Determine the (X, Y) coordinate at the center of the cell enclosing the given text.  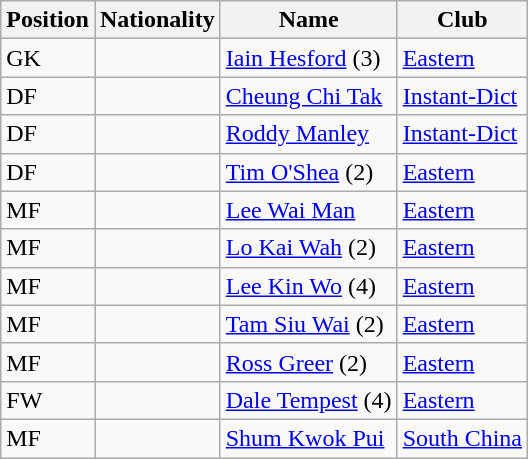
Name (308, 20)
Lee Wai Man (308, 210)
Nationality (157, 20)
Cheung Chi Tak (308, 96)
Ross Greer (2) (308, 362)
Club (462, 20)
Iain Hesford (3) (308, 58)
Shum Kwok Pui (308, 438)
FW (48, 400)
Tam Siu Wai (2) (308, 324)
Lee Kin Wo (4) (308, 286)
Roddy Manley (308, 134)
Position (48, 20)
GK (48, 58)
Lo Kai Wah (2) (308, 248)
Dale Tempest (4) (308, 400)
Tim O'Shea (2) (308, 172)
South China (462, 438)
